Extract the (X, Y) coordinate from the center of the cell holding the provided text.  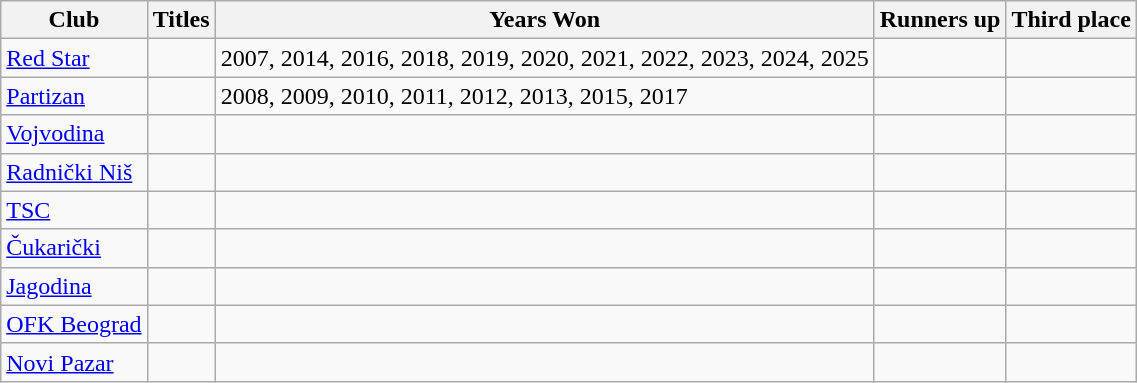
Third place (1071, 20)
Radnički Niš (74, 172)
Years Won (544, 20)
Titles (181, 20)
Novi Pazar (74, 362)
Vojvodina (74, 134)
Partizan (74, 96)
2007, 2014, 2016, 2018, 2019, 2020, 2021, 2022, 2023, 2024, 2025 (544, 58)
TSC (74, 210)
2008, 2009, 2010, 2011, 2012, 2013, 2015, 2017 (544, 96)
Čukarički (74, 248)
Red Star (74, 58)
Runners up (940, 20)
Club (74, 20)
Jagodina (74, 286)
OFK Beograd (74, 324)
